Detect which cell encompasses the target text, then output its (x, y) center coordinate. 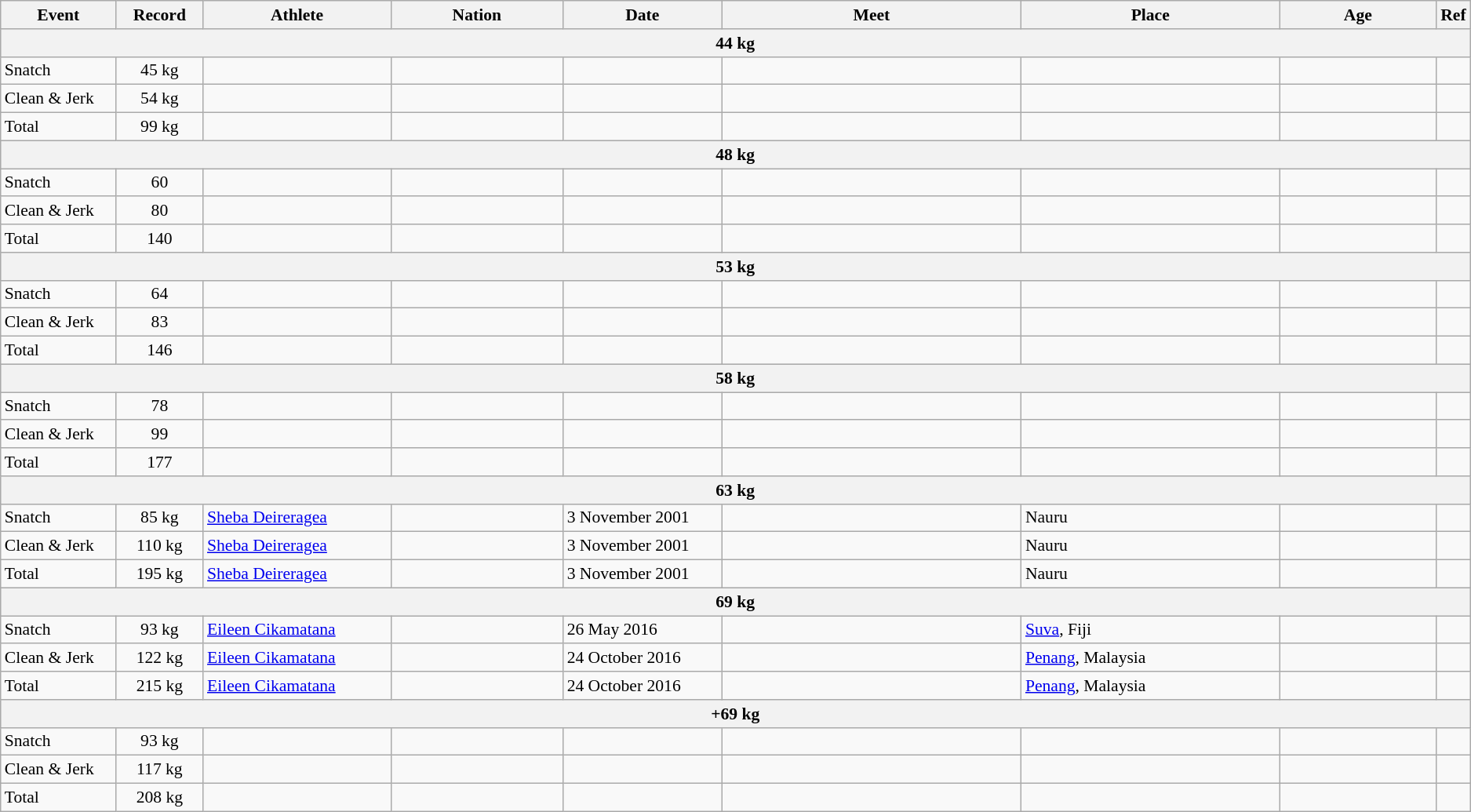
146 (160, 351)
117 kg (160, 770)
Suva, Fiji (1150, 630)
110 kg (160, 546)
48 kg (736, 155)
99 kg (160, 127)
215 kg (160, 686)
Record (160, 15)
53 kg (736, 267)
177 (160, 462)
78 (160, 406)
26 May 2016 (643, 630)
63 kg (736, 490)
45 kg (160, 71)
Event (58, 15)
Place (1150, 15)
Age (1359, 15)
60 (160, 183)
195 kg (160, 574)
54 kg (160, 99)
+69 kg (736, 714)
140 (160, 239)
44 kg (736, 43)
85 kg (160, 518)
64 (160, 294)
58 kg (736, 378)
Date (643, 15)
Meet (872, 15)
Athlete (297, 15)
Nation (477, 15)
83 (160, 322)
208 kg (160, 798)
80 (160, 211)
99 (160, 435)
Ref (1453, 15)
122 kg (160, 658)
69 kg (736, 602)
